Provide the [X, Y] coordinate of the cell's center where the given text is located.  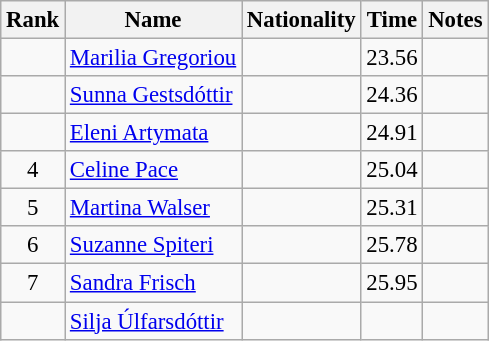
Time [392, 20]
Name [154, 20]
Nationality [302, 20]
Marilia Gregoriou [154, 58]
Silja Úlfarsdóttir [154, 321]
25.78 [392, 245]
25.04 [392, 170]
Martina Walser [154, 208]
4 [33, 170]
Sunna Gestsdóttir [154, 95]
Suzanne Spiteri [154, 245]
Notes [456, 20]
24.36 [392, 95]
Rank [33, 20]
25.95 [392, 283]
23.56 [392, 58]
25.31 [392, 208]
24.91 [392, 133]
6 [33, 245]
5 [33, 208]
Eleni Artymata [154, 133]
Celine Pace [154, 170]
7 [33, 283]
Sandra Frisch [154, 283]
